Detect which cell encompasses the target text, then output its (X, Y) center coordinate. 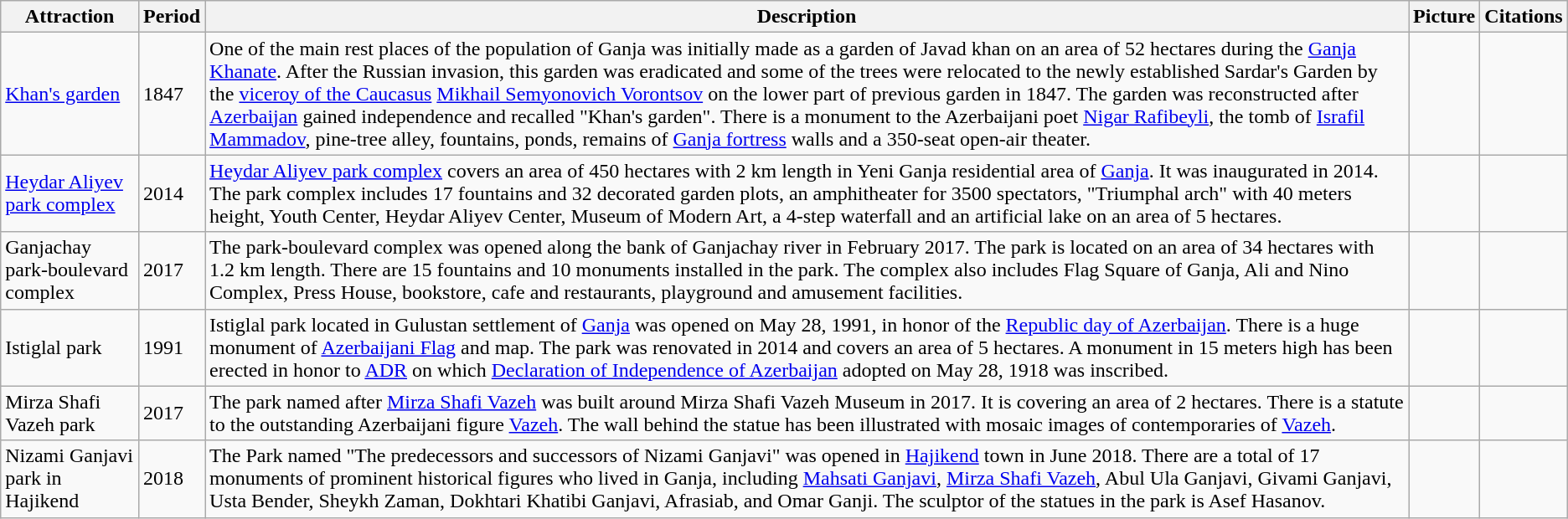
Attraction (70, 17)
Period (173, 17)
1991 (173, 347)
Ganjachay park-boulevard complex (70, 270)
2018 (173, 479)
Citations (1524, 17)
Heydar Aliyev park complex (70, 193)
Istiglal park (70, 347)
2014 (173, 193)
1847 (173, 94)
Picture (1444, 17)
Description (807, 17)
Khan's garden (70, 94)
Mirza Shafi Vazeh park (70, 414)
Nizami Ganjavi park in Hajikend (70, 479)
